Capture the cell that displays the provided text and extract its [X, Y] central coordinate. 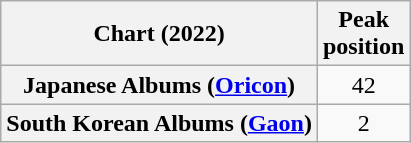
Peakposition [363, 34]
42 [363, 85]
South Korean Albums (Gaon) [160, 123]
2 [363, 123]
Chart (2022) [160, 34]
Japanese Albums (Oricon) [160, 85]
